From the cell containing the given text, extract its center point as (X, Y) coordinate. 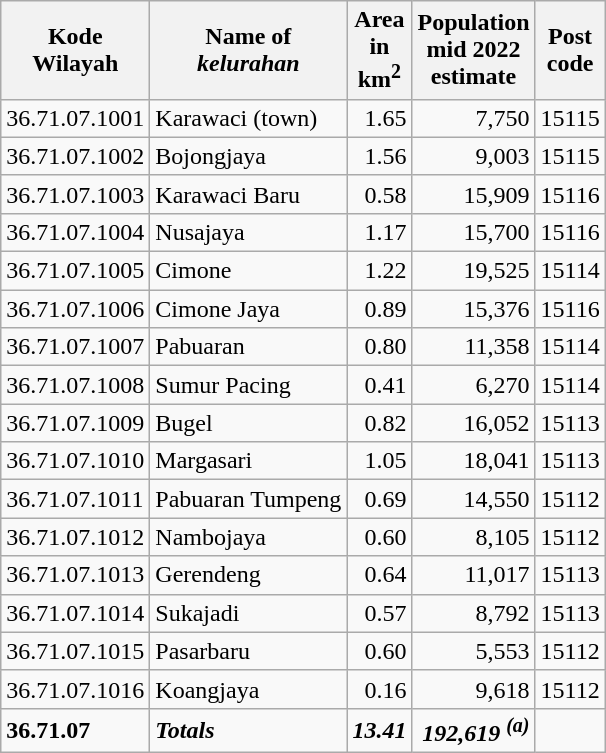
36.71.07.1001 (76, 118)
Margasari (248, 461)
Sumur Pacing (248, 385)
Bugel (248, 423)
36.71.07.1002 (76, 156)
Karawaci (town) (248, 118)
9,618 (474, 689)
36.71.07 (76, 730)
Pabuaran Tumpeng (248, 499)
14,550 (474, 499)
9,003 (474, 156)
19,525 (474, 271)
15,376 (474, 309)
11,017 (474, 575)
36.71.07.1009 (76, 423)
Koangjaya (248, 689)
1.17 (380, 232)
36.71.07.1011 (76, 499)
Gerendeng (248, 575)
16,052 (474, 423)
36.71.07.1006 (76, 309)
36.71.07.1004 (76, 232)
5,553 (474, 651)
15,700 (474, 232)
7,750 (474, 118)
Kode Wilayah (76, 50)
18,041 (474, 461)
0.69 (380, 499)
Cimone (248, 271)
Cimone Jaya (248, 309)
1.05 (380, 461)
15,909 (474, 194)
0.64 (380, 575)
1.56 (380, 156)
36.71.07.1010 (76, 461)
0.80 (380, 347)
Pabuaran (248, 347)
192,619 (a) (474, 730)
Sukajadi (248, 613)
36.71.07.1013 (76, 575)
Nambojaya (248, 537)
Totals (248, 730)
1.65 (380, 118)
36.71.07.1008 (76, 385)
Karawaci Baru (248, 194)
1.22 (380, 271)
Area in km2 (380, 50)
8,792 (474, 613)
36.71.07.1015 (76, 651)
0.41 (380, 385)
36.71.07.1007 (76, 347)
0.82 (380, 423)
6,270 (474, 385)
13.41 (380, 730)
Name of kelurahan (248, 50)
36.71.07.1014 (76, 613)
Populationmid 2022estimate (474, 50)
0.58 (380, 194)
36.71.07.1003 (76, 194)
11,358 (474, 347)
Postcode (570, 50)
Bojongjaya (248, 156)
36.71.07.1016 (76, 689)
0.16 (380, 689)
0.57 (380, 613)
Nusajaya (248, 232)
0.89 (380, 309)
36.71.07.1005 (76, 271)
Pasarbaru (248, 651)
8,105 (474, 537)
36.71.07.1012 (76, 537)
